From the cell containing the given text, extract its center point as (x, y) coordinate. 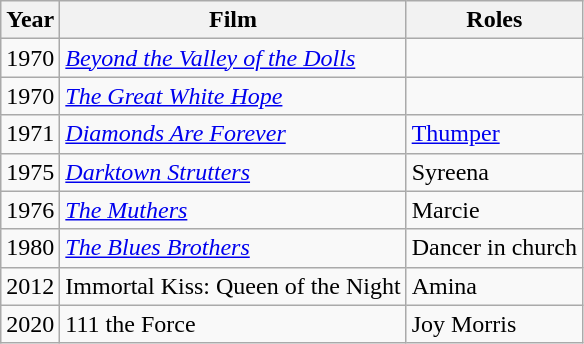
Syreena (494, 172)
Amina (494, 286)
111 the Force (233, 324)
1976 (30, 210)
Diamonds Are Forever (233, 134)
Dancer in church (494, 248)
Year (30, 20)
Film (233, 20)
The Great White Hope (233, 96)
Thumper (494, 134)
1975 (30, 172)
Immortal Kiss: Queen of the Night (233, 286)
2020 (30, 324)
Beyond the Valley of the Dolls (233, 58)
The Blues Brothers (233, 248)
The Muthers (233, 210)
1980 (30, 248)
1971 (30, 134)
Roles (494, 20)
Marcie (494, 210)
2012 (30, 286)
Darktown Strutters (233, 172)
Joy Morris (494, 324)
